Output the (X, Y) coordinate of the center of the cell containing the given text.  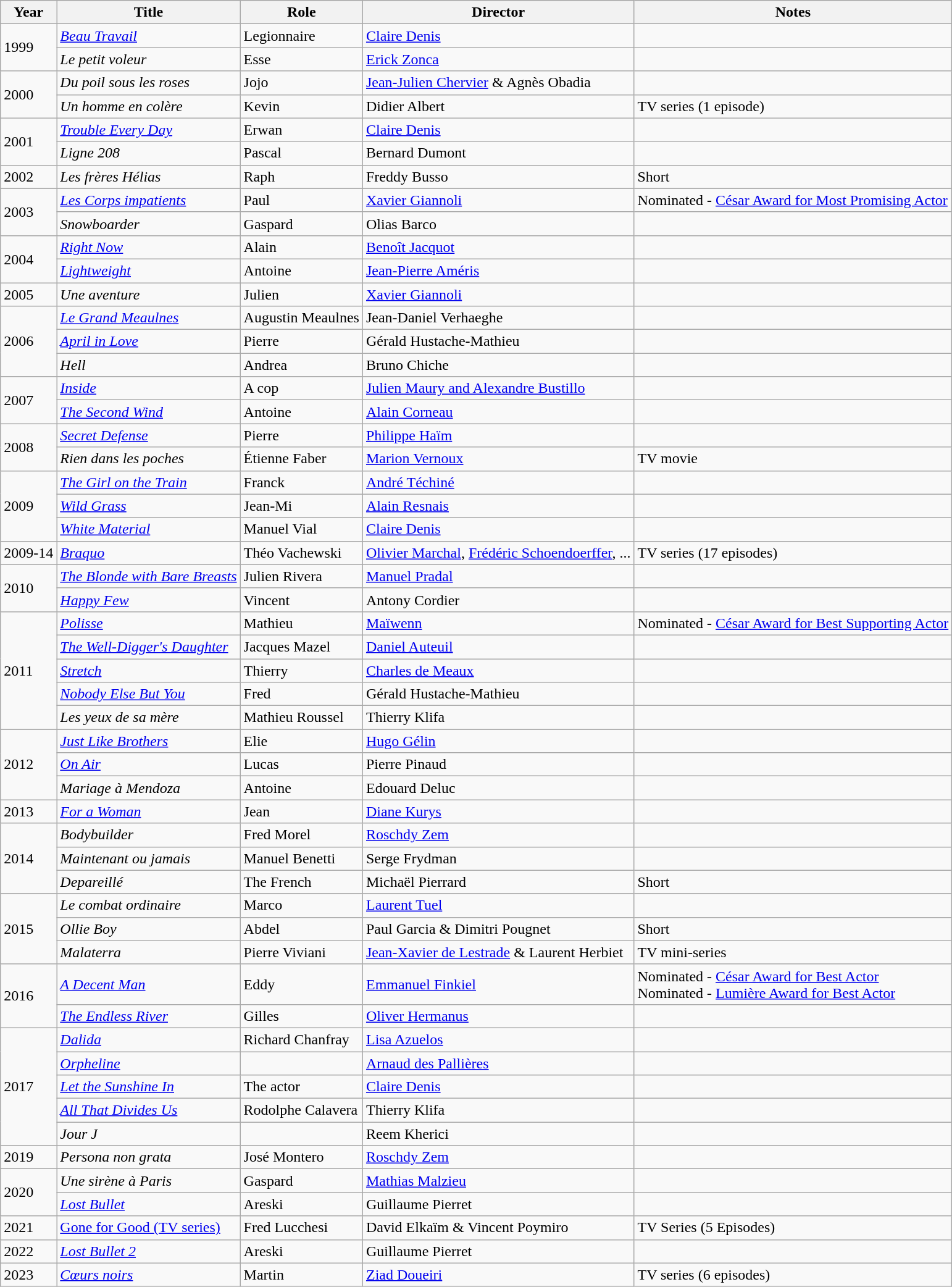
The Blonde with Bare Breasts (148, 576)
Bodybuilder (148, 835)
2020 (28, 1193)
Paul (301, 200)
Richard Chanfray (301, 1039)
Manuel Vial (301, 529)
Gilles (301, 1016)
Erick Zonca (498, 59)
Hugo Gélin (498, 741)
Alain Corneau (498, 412)
Les yeux de sa mère (148, 718)
Alain Resnais (498, 506)
Le combat ordinaire (148, 905)
Marco (301, 905)
Olias Barco (498, 224)
Diane Kurys (498, 811)
Title (148, 12)
2019 (28, 1157)
Pierre Pinaud (498, 765)
Oliver Hermanus (498, 1016)
2015 (28, 929)
For a Woman (148, 811)
TV series (1 episode) (793, 106)
2022 (28, 1251)
TV mini-series (793, 952)
2014 (28, 858)
Jean-Julien Chervier & Agnès Obadia (498, 83)
Laurent Tuel (498, 905)
A Decent Man (148, 984)
Théo Vachewski (301, 553)
Le Grand Meaulnes (148, 318)
Bruno Chiche (498, 365)
2002 (28, 177)
Happy Few (148, 600)
Malaterra (148, 952)
2013 (28, 811)
Secret Defense (148, 435)
Mariage à Mendoza (148, 788)
2004 (28, 259)
Raph (301, 177)
Manuel Benetti (301, 858)
Marion Vernoux (498, 459)
Right Now (148, 247)
Ziad Doueiri (498, 1275)
Mathias Malzieu (498, 1181)
Cœurs noirs (148, 1275)
Jour J (148, 1134)
2009-14 (28, 553)
Paul Garcia & Dimitri Pougnet (498, 929)
Trouble Every Day (148, 130)
Jacques Mazel (301, 647)
The Second Wind (148, 412)
Nobody Else But You (148, 694)
2016 (28, 996)
Fred Morel (301, 835)
Lost Bullet 2 (148, 1251)
Mathieu (301, 623)
2000 (28, 94)
Snowboarder (148, 224)
Role (301, 12)
Franck (301, 482)
TV Series (5 Episodes) (793, 1228)
2021 (28, 1228)
Polisse (148, 623)
2007 (28, 400)
Les Corps impatients (148, 200)
2003 (28, 212)
Beau Travail (148, 36)
Arnaud des Pallières (498, 1063)
Daniel Auteuil (498, 647)
Fred Lucchesi (301, 1228)
Fred (301, 694)
Un homme en colère (148, 106)
TV movie (793, 459)
White Material (148, 529)
Les frères Hélias (148, 177)
Jean-Xavier de Lestrade & Laurent Herbiet (498, 952)
Benoît Jacquot (498, 247)
José Montero (301, 1157)
Eddy (301, 984)
Nominated - César Award for Best ActorNominated - Lumière Award for Best Actor (793, 984)
Lightweight (148, 270)
André Téchiné (498, 482)
Une aventure (148, 295)
A cop (301, 388)
Le petit voleur (148, 59)
Lucas (301, 765)
Dalida (148, 1039)
Maïwenn (498, 623)
Lisa Azuelos (498, 1039)
David Elkaïm & Vincent Poymiro (498, 1228)
Esse (301, 59)
Orpheline (148, 1063)
Elie (301, 741)
Jojo (301, 83)
Manuel Pradal (498, 576)
Wild Grass (148, 506)
Didier Albert (498, 106)
Étienne Faber (301, 459)
Charles de Meaux (498, 670)
Julien (301, 295)
Braquo (148, 553)
Rien dans les poches (148, 459)
Notes (793, 12)
Julien Rivera (301, 576)
Gone for Good (TV series) (148, 1228)
TV series (6 episodes) (793, 1275)
1999 (28, 48)
Bernard Dumont (498, 153)
Persona non grata (148, 1157)
2012 (28, 765)
Olivier Marchal, Frédéric Schoendoerffer, ... (498, 553)
Jean-Daniel Verhaeghe (498, 318)
Erwan (301, 130)
2001 (28, 141)
Just Like Brothers (148, 741)
Lost Bullet (148, 1204)
Philippe Haïm (498, 435)
Serge Frydman (498, 858)
Une sirène à Paris (148, 1181)
The actor (301, 1087)
Depareillé (148, 882)
Mathieu Roussel (301, 718)
All That Divides Us (148, 1110)
Julien Maury and Alexandre Bustillo (498, 388)
Andrea (301, 365)
Year (28, 12)
Martin (301, 1275)
The French (301, 882)
Edouard Deluc (498, 788)
Pascal (301, 153)
2006 (28, 342)
Augustin Meaulnes (301, 318)
The Girl on the Train (148, 482)
Michaël Pierrard (498, 882)
Hell (148, 365)
Jean-Pierre Améris (498, 270)
Nominated - César Award for Best Supporting Actor (793, 623)
Antony Cordier (498, 600)
Thierry (301, 670)
2017 (28, 1086)
Pierre Viviani (301, 952)
Ligne 208 (148, 153)
2010 (28, 588)
2009 (28, 506)
Inside (148, 388)
Reem Kherici (498, 1134)
Freddy Busso (498, 177)
TV series (17 episodes) (793, 553)
2023 (28, 1275)
2005 (28, 295)
Jean-Mi (301, 506)
Legionnaire (301, 36)
April in Love (148, 342)
Director (498, 12)
2011 (28, 670)
Emmanuel Finkiel (498, 984)
Abdel (301, 929)
Rodolphe Calavera (301, 1110)
Ollie Boy (148, 929)
On Air (148, 765)
Jean (301, 811)
Kevin (301, 106)
Du poil sous les roses (148, 83)
The Well-Digger's Daughter (148, 647)
Let the Sunshine In (148, 1087)
2008 (28, 447)
The Endless River (148, 1016)
Nominated - César Award for Most Promising Actor (793, 200)
Stretch (148, 670)
Maintenant ou jamais (148, 858)
Alain (301, 247)
Vincent (301, 600)
